Locate the cell with the specified text and output its [x, y] center coordinate. 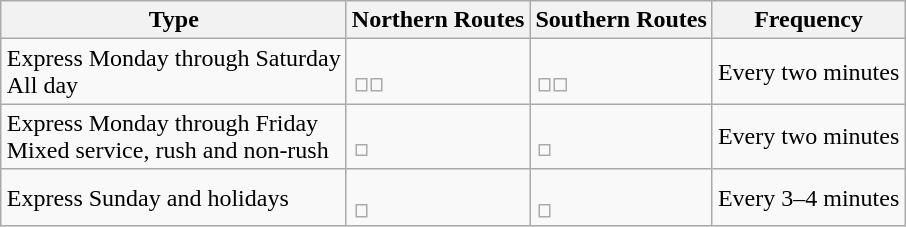
Northern Routes [438, 20]
Express Sunday and holidays [174, 198]
Frequency [808, 20]
Express Monday through FridayMixed service, rush and non-rush [174, 136]
Every 3–4 minutes [808, 198]
Express Monday through SaturdayAll day [174, 72]
Type [174, 20]
Southern Routes [621, 20]
